For the text-containing cell, return its midpoint in [X, Y] coordinate format. 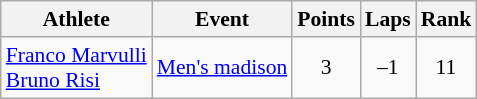
11 [446, 68]
–1 [388, 68]
Men's madison [222, 68]
Rank [446, 19]
Laps [388, 19]
Event [222, 19]
Franco MarvulliBruno Risi [76, 68]
Athlete [76, 19]
3 [326, 68]
Points [326, 19]
